Capture the cell that displays the provided text and extract its [x, y] central coordinate. 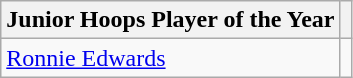
Ronnie Edwards [170, 58]
Junior Hoops Player of the Year [170, 20]
